Determine the [x, y] coordinate at the center of the cell enclosing the given text.  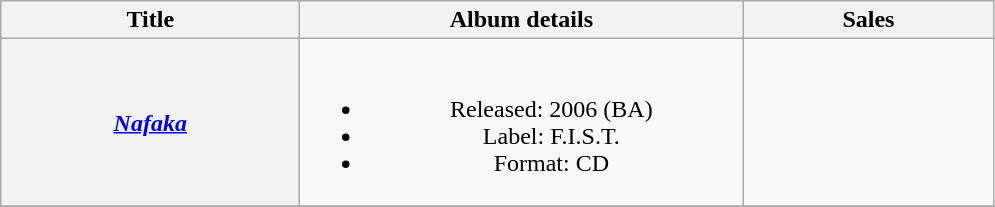
Nafaka [150, 122]
Title [150, 20]
Released: 2006 (BA)Label: F.I.S.T.Format: CD [522, 122]
Album details [522, 20]
Sales [868, 20]
